Identify which cell holds the provided text, then report its [X, Y] central coordinate. 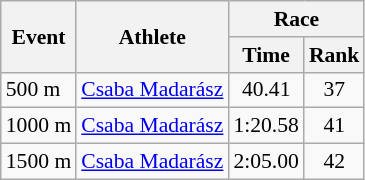
42 [334, 162]
1:20.58 [266, 126]
Event [38, 36]
Rank [334, 55]
Race [296, 19]
500 m [38, 90]
37 [334, 90]
Athlete [152, 36]
1500 m [38, 162]
41 [334, 126]
2:05.00 [266, 162]
Time [266, 55]
40.41 [266, 90]
1000 m [38, 126]
